Find where the given text appears and provide that cell's center as (X, Y) coordinate. 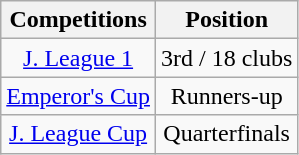
Emperor's Cup (78, 96)
Runners-up (226, 96)
Quarterfinals (226, 134)
J. League Cup (78, 134)
3rd / 18 clubs (226, 58)
Position (226, 20)
Competitions (78, 20)
J. League 1 (78, 58)
